Detect which cell encompasses the target text, then output its [X, Y] center coordinate. 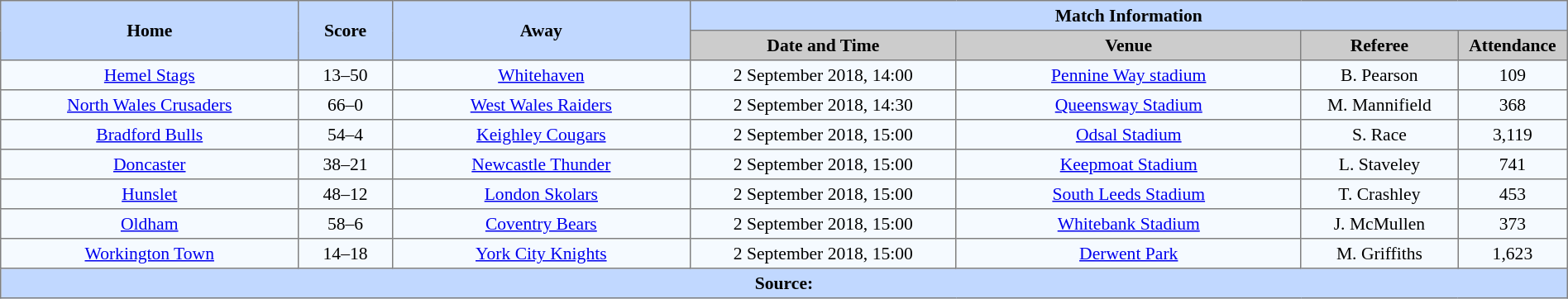
Referee [1379, 45]
J. McMullen [1379, 224]
Whitehaven [541, 75]
54–4 [346, 135]
14–18 [346, 254]
Pennine Way stadium [1128, 75]
58–6 [346, 224]
66–0 [346, 105]
38–21 [346, 164]
M. Griffiths [1379, 254]
M. Mannifield [1379, 105]
48–12 [346, 194]
Bradford Bulls [150, 135]
Match Information [1128, 16]
T. Crashley [1379, 194]
Queensway Stadium [1128, 105]
Keighley Cougars [541, 135]
2 September 2018, 14:00 [823, 75]
L. Staveley [1379, 164]
13–50 [346, 75]
Oldham [150, 224]
3,119 [1513, 135]
Whitebank Stadium [1128, 224]
Workington Town [150, 254]
Attendance [1513, 45]
Coventry Bears [541, 224]
S. Race [1379, 135]
109 [1513, 75]
Away [541, 31]
Hunslet [150, 194]
Hemel Stags [150, 75]
Date and Time [823, 45]
2 September 2018, 14:30 [823, 105]
Venue [1128, 45]
London Skolars [541, 194]
Derwent Park [1128, 254]
North Wales Crusaders [150, 105]
B. Pearson [1379, 75]
Odsal Stadium [1128, 135]
South Leeds Stadium [1128, 194]
Newcastle Thunder [541, 164]
York City Knights [541, 254]
West Wales Raiders [541, 105]
Source: [784, 283]
453 [1513, 194]
Home [150, 31]
368 [1513, 105]
741 [1513, 164]
Keepmoat Stadium [1128, 164]
Doncaster [150, 164]
373 [1513, 224]
1,623 [1513, 254]
Score [346, 31]
